From the cell containing the given text, extract its center point as (X, Y) coordinate. 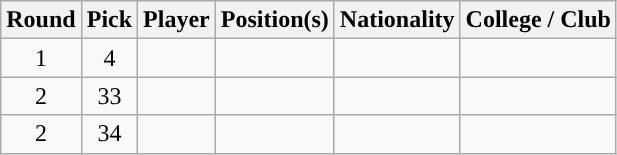
Player (177, 20)
Round (41, 20)
34 (109, 134)
Nationality (397, 20)
Pick (109, 20)
4 (109, 58)
1 (41, 58)
33 (109, 96)
Position(s) (274, 20)
College / Club (538, 20)
